Find where the given text appears and provide that cell's center as [x, y] coordinate. 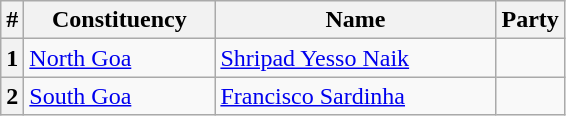
Constituency [120, 20]
# [12, 20]
Shripad Yesso Naik [356, 58]
North Goa [120, 58]
Francisco Sardinha [356, 96]
Party [530, 20]
South Goa [120, 96]
Name [356, 20]
1 [12, 58]
2 [12, 96]
